Extract the (x, y) coordinate from the center of the cell holding the provided text.  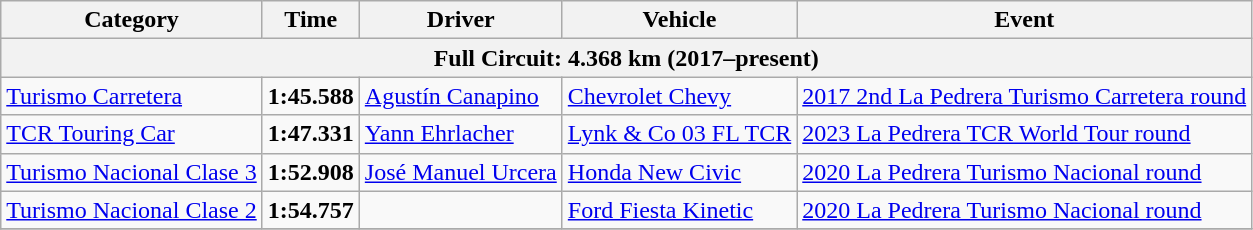
2017 2nd La Pedrera Turismo Carretera round (1024, 96)
Ford Fiesta Kinetic (679, 210)
Turismo Carretera (132, 96)
1:54.757 (310, 210)
Turismo Nacional Clase 3 (132, 172)
José Manuel Urcera (460, 172)
1:45.588 (310, 96)
Chevrolet Chevy (679, 96)
Category (132, 20)
1:47.331 (310, 134)
Yann Ehrlacher (460, 134)
Full Circuit: 4.368 km (2017–present) (626, 58)
1:52.908 (310, 172)
Honda New Civic (679, 172)
Event (1024, 20)
Time (310, 20)
Driver (460, 20)
Agustín Canapino (460, 96)
Lynk & Co 03 FL TCR (679, 134)
2023 La Pedrera TCR World Tour round (1024, 134)
Vehicle (679, 20)
Turismo Nacional Clase 2 (132, 210)
TCR Touring Car (132, 134)
